Identify which cell holds the provided text, then report its [X, Y] central coordinate. 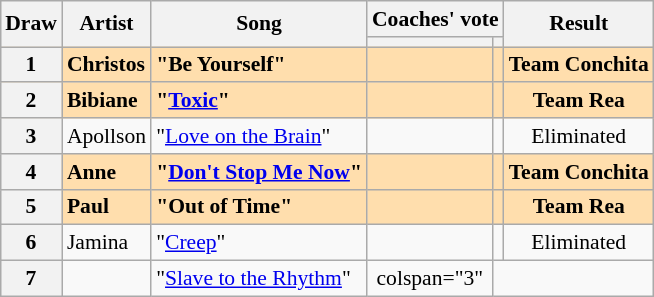
3 [31, 136]
Apollson [106, 136]
"Toxic" [259, 101]
"Out of Time" [259, 207]
"Slave to the Rhythm" [259, 279]
"Love on the Brain" [259, 136]
Result [579, 24]
"Don't Stop Me Now" [259, 172]
7 [31, 279]
4 [31, 172]
colspan="3" [430, 279]
Coaches' vote [436, 19]
"Creep" [259, 243]
Artist [106, 24]
Paul [106, 207]
Jamina [106, 243]
Draw [31, 24]
Bibiane [106, 101]
Christos [106, 65]
Anne [106, 172]
"Be Yourself" [259, 65]
2 [31, 101]
Song [259, 24]
1 [31, 65]
6 [31, 243]
5 [31, 207]
